Return [X, Y] of the center of cell containing provided text 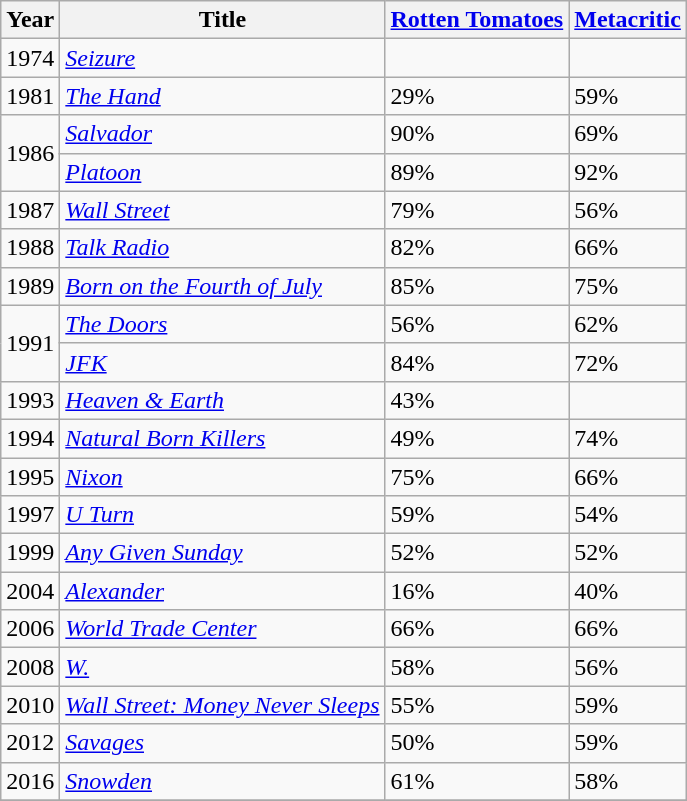
Metacritic [628, 20]
79% [477, 210]
1974 [30, 58]
61% [477, 781]
1997 [30, 515]
2008 [30, 667]
55% [477, 705]
Rotten Tomatoes [477, 20]
1989 [30, 286]
1999 [30, 553]
Salvador [222, 134]
JFK [222, 362]
2006 [30, 629]
World Trade Center [222, 629]
1994 [30, 438]
U Turn [222, 515]
Born on the Fourth of July [222, 286]
16% [477, 591]
1986 [30, 153]
Wall Street: Money Never Sleeps [222, 705]
Alexander [222, 591]
Talk Radio [222, 248]
Natural Born Killers [222, 438]
1991 [30, 343]
1988 [30, 248]
Wall Street [222, 210]
Year [30, 20]
89% [477, 172]
The Doors [222, 324]
1981 [30, 96]
50% [477, 743]
1987 [30, 210]
72% [628, 362]
82% [477, 248]
Platoon [222, 172]
92% [628, 172]
Seizure [222, 58]
62% [628, 324]
40% [628, 591]
90% [477, 134]
Snowden [222, 781]
Any Given Sunday [222, 553]
2010 [30, 705]
85% [477, 286]
43% [477, 400]
49% [477, 438]
W. [222, 667]
84% [477, 362]
69% [628, 134]
Savages [222, 743]
74% [628, 438]
The Hand [222, 96]
54% [628, 515]
2004 [30, 591]
2012 [30, 743]
2016 [30, 781]
1995 [30, 477]
Heaven & Earth [222, 400]
Title [222, 20]
Nixon [222, 477]
29% [477, 96]
1993 [30, 400]
